Return [x, y] of the center of cell containing provided text 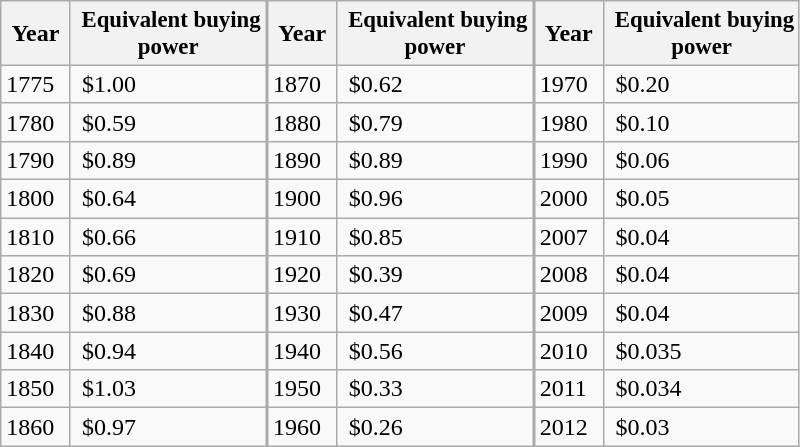
$0.97 [168, 427]
1970 [569, 84]
$0.79 [434, 122]
2012 [569, 427]
1990 [569, 160]
1790 [36, 160]
1890 [302, 160]
1950 [302, 389]
2009 [569, 313]
1775 [36, 84]
$1.00 [168, 84]
$0.85 [434, 237]
$1.03 [168, 389]
$0.56 [434, 351]
1910 [302, 237]
1940 [302, 351]
1980 [569, 122]
$0.64 [168, 199]
$0.20 [702, 84]
1830 [36, 313]
$0.39 [434, 275]
$0.47 [434, 313]
$0.10 [702, 122]
$0.03 [702, 427]
1780 [36, 122]
$0.88 [168, 313]
$0.034 [702, 389]
1810 [36, 237]
1960 [302, 427]
2000 [569, 199]
1920 [302, 275]
$0.035 [702, 351]
2008 [569, 275]
1850 [36, 389]
$0.06 [702, 160]
1930 [302, 313]
$0.69 [168, 275]
1820 [36, 275]
$0.66 [168, 237]
2007 [569, 237]
$0.59 [168, 122]
2011 [569, 389]
1900 [302, 199]
$0.33 [434, 389]
2010 [569, 351]
1870 [302, 84]
$0.96 [434, 199]
$0.26 [434, 427]
1860 [36, 427]
1840 [36, 351]
1800 [36, 199]
1880 [302, 122]
$0.62 [434, 84]
$0.05 [702, 199]
$0.94 [168, 351]
